From the cell containing the given text, extract its center point as [X, Y] coordinate. 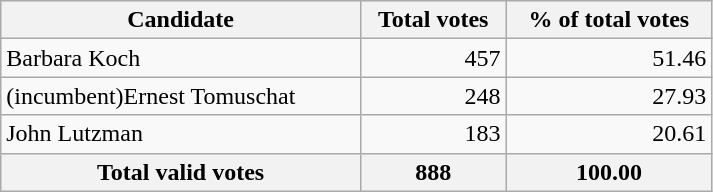
% of total votes [609, 20]
457 [433, 58]
John Lutzman [181, 134]
27.93 [609, 96]
248 [433, 96]
183 [433, 134]
(incumbent)Ernest Tomuschat [181, 96]
888 [433, 172]
51.46 [609, 58]
100.00 [609, 172]
20.61 [609, 134]
Total valid votes [181, 172]
Barbara Koch [181, 58]
Total votes [433, 20]
Candidate [181, 20]
